Identify which cell holds the provided text, then report its (X, Y) central coordinate. 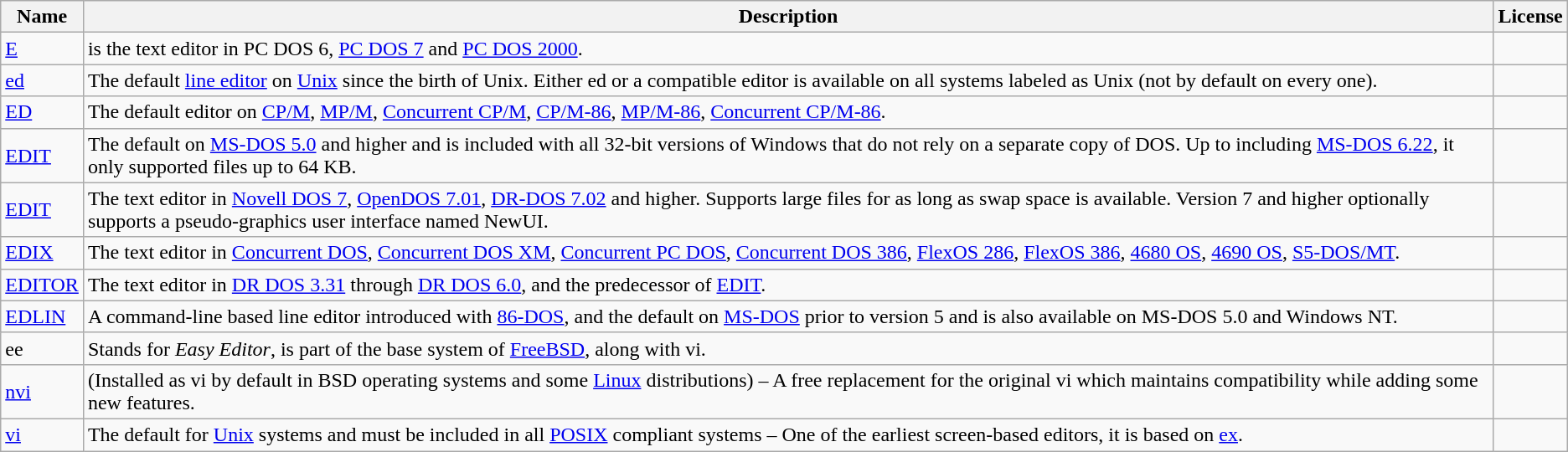
EDITOR (42, 285)
vi (42, 434)
ee (42, 348)
EDLIN (42, 316)
E (42, 49)
is the text editor in PC DOS 6, PC DOS 7 and PC DOS 2000. (787, 49)
nvi (42, 392)
License (1530, 17)
The text editor in Concurrent DOS, Concurrent DOS XM, Concurrent PC DOS, Concurrent DOS 386, FlexOS 286, FlexOS 386, 4680 OS, 4690 OS, S5-DOS/MT. (787, 253)
The default editor on CP/M, MP/M, Concurrent CP/M, CP/M-86, MP/M-86, Concurrent CP/M-86. (787, 112)
Description (787, 17)
The default for Unix systems and must be included in all POSIX compliant systems – One of the earliest screen-based editors, it is based on ex. (787, 434)
Name (42, 17)
ED (42, 112)
Stands for Easy Editor, is part of the base system of FreeBSD, along with vi. (787, 348)
ed (42, 80)
The text editor in DR DOS 3.31 through DR DOS 6.0, and the predecessor of EDIT. (787, 285)
EDIX (42, 253)
